Pinpoint the cell where the given text exists, returning its [x, y] midpoint coordinate. 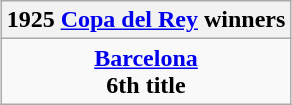
1925 Copa del Rey winners [146, 20]
Barcelona6th title [146, 72]
